Capture the cell that displays the provided text and extract its (x, y) central coordinate. 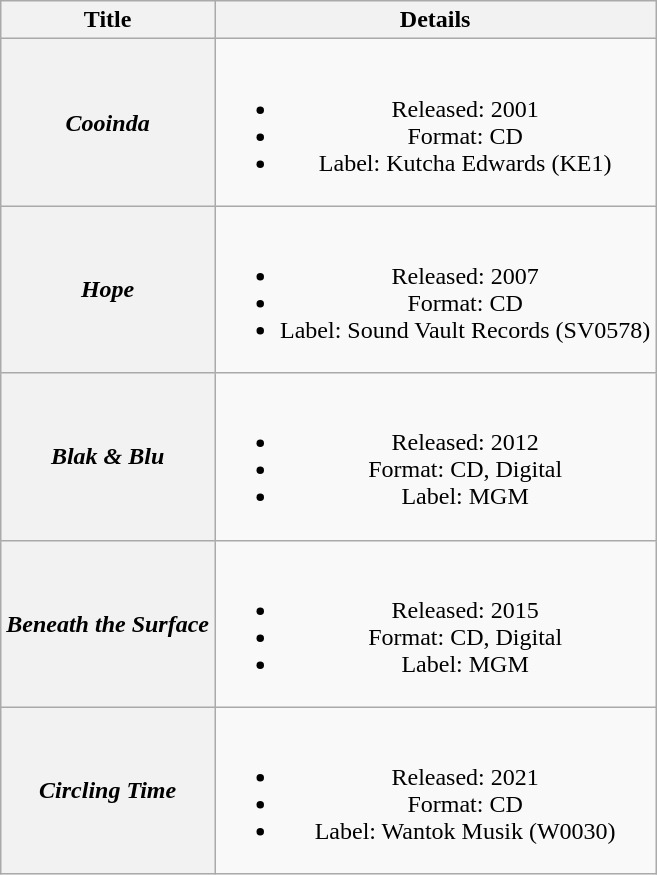
Released: 2001Format: CDLabel: Kutcha Edwards (KE1) (434, 122)
Released: 2012Format: CD, DigitalLabel: MGM (434, 456)
Details (434, 20)
Blak & Blu (108, 456)
Circling Time (108, 790)
Hope (108, 290)
Title (108, 20)
Released: 2007Format: CDLabel: Sound Vault Records (SV0578) (434, 290)
Cooinda (108, 122)
Released: 2015Format: CD, DigitalLabel: MGM (434, 624)
Released: 2021Format: CDLabel: Wantok Musik (W0030) (434, 790)
Beneath the Surface (108, 624)
